Locate the cell with the specified text and output its (X, Y) center coordinate. 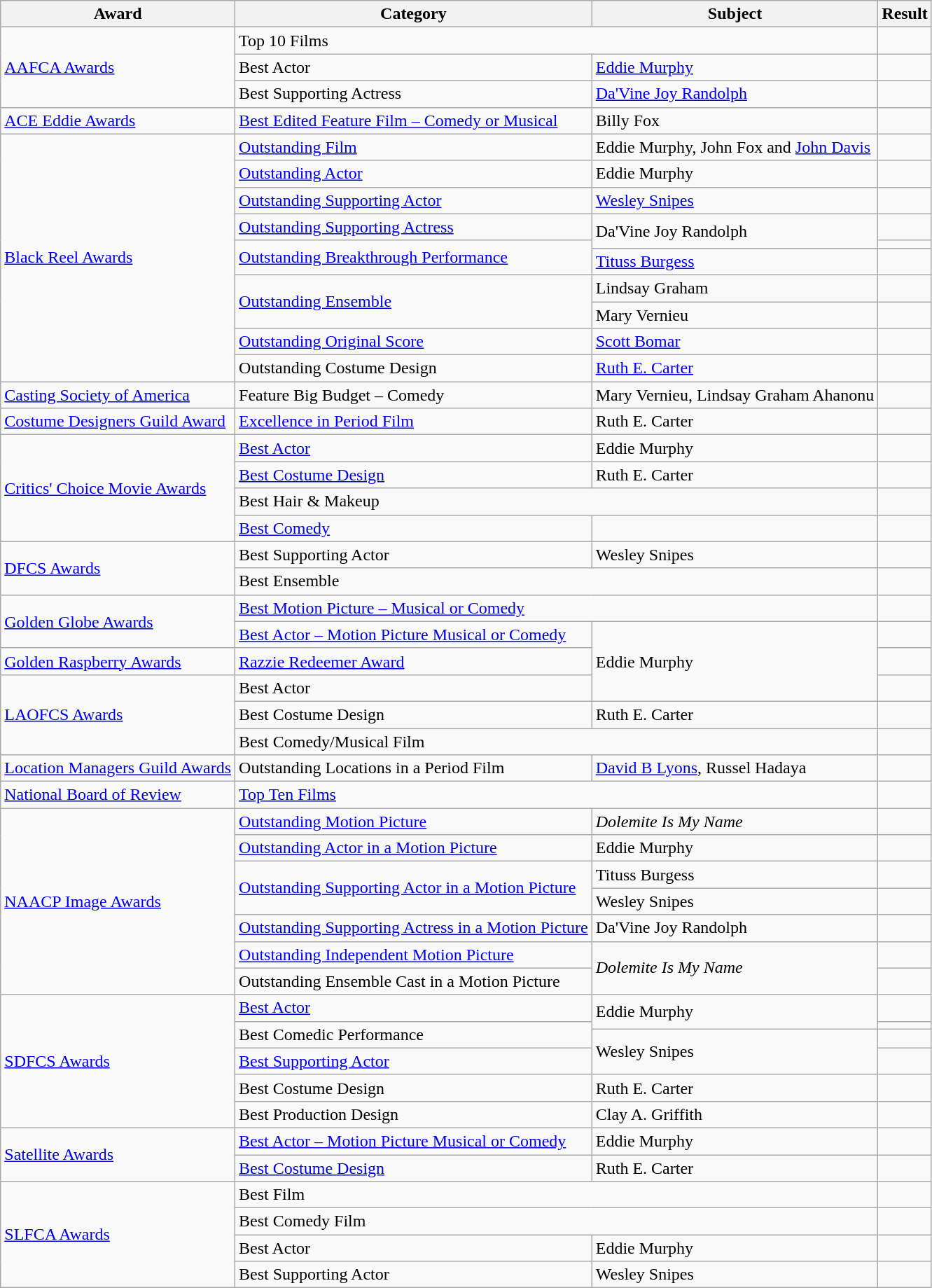
Outstanding Actor in a Motion Picture (414, 848)
Outstanding Independent Motion Picture (414, 955)
Billy Fox (735, 120)
Casting Society of America (118, 395)
Best Hair & Makeup (557, 501)
Best Film (557, 1195)
Best Motion Picture – Musical or Comedy (557, 608)
Top 10 Films (557, 41)
Mary Vernieu (735, 314)
Outstanding Supporting Actor in a Motion Picture (414, 888)
Outstanding Supporting Actress in a Motion Picture (414, 928)
Costume Designers Guild Award (118, 422)
SLFCA Awards (118, 1235)
Outstanding Film (414, 147)
Outstanding Original Score (414, 342)
Best Supporting Actress (414, 94)
Outstanding Supporting Actor (414, 200)
National Board of Review (118, 795)
Feature Big Budget – Comedy (414, 395)
Outstanding Supporting Actress (414, 227)
Golden Raspberry Awards (118, 661)
Black Reel Awards (118, 258)
Top Ten Films (557, 795)
NAACP Image Awards (118, 901)
Subject (735, 14)
Eddie Murphy, John Fox and John Davis (735, 147)
Best Comedic Performance (414, 1034)
Outstanding Costume Design (414, 368)
Clay A. Griffith (735, 1114)
ACE Eddie Awards (118, 120)
Golden Globe Awards (118, 621)
Outstanding Breakthrough Performance (414, 258)
Best Edited Feature Film – Comedy or Musical (414, 120)
Outstanding Actor (414, 174)
Award (118, 14)
LAOFCS Awards (118, 714)
Razzie Redeemer Award (414, 661)
SDFCS Awards (118, 1061)
Mary Vernieu, Lindsay Graham Ahanonu (735, 395)
Outstanding Ensemble Cast in a Motion Picture (414, 981)
David B Lyons, Russel Hadaya (735, 768)
Best Comedy (414, 528)
Best Production Design (414, 1114)
Outstanding Locations in a Period Film (414, 768)
Location Managers Guild Awards (118, 768)
Scott Bomar (735, 342)
Critics' Choice Movie Awards (118, 488)
Best Comedy/Musical Film (557, 742)
Outstanding Ensemble (414, 301)
Best Comedy Film (557, 1221)
Satellite Awards (118, 1154)
Lindsay Graham (735, 288)
DFCS Awards (118, 568)
Excellence in Period Film (414, 422)
Best Ensemble (557, 581)
Category (414, 14)
Outstanding Motion Picture (414, 822)
AAFCA Awards (118, 67)
Result (905, 14)
